From the cell containing the given text, extract its center point as (X, Y) coordinate. 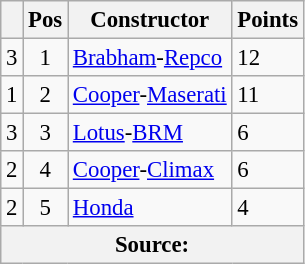
5 (46, 208)
Pos (46, 20)
Honda (150, 208)
12 (268, 58)
11 (268, 95)
Brabham-Repco (150, 58)
Cooper-Climax (150, 170)
Lotus-BRM (150, 133)
Points (268, 20)
Source: (152, 245)
Cooper-Maserati (150, 95)
Constructor (150, 20)
